Determine the [X, Y] coordinate at the center of the cell enclosing the given text.  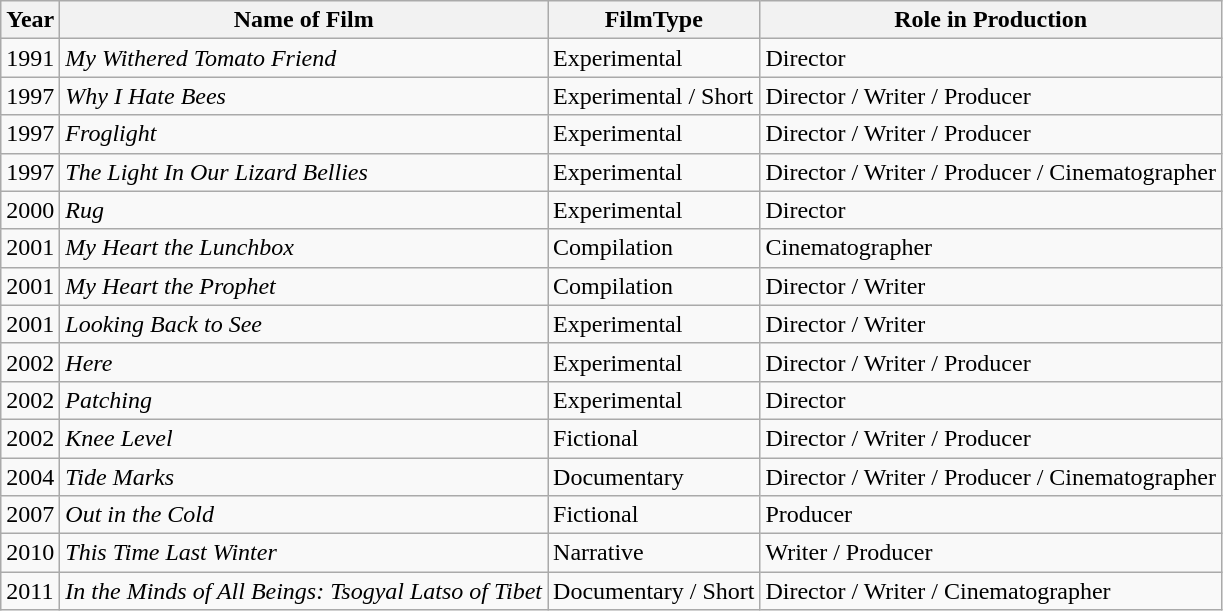
Cinematographer [991, 248]
Here [304, 362]
Writer / Producer [991, 553]
My Withered Tomato Friend [304, 58]
Experimental / Short [654, 96]
2010 [30, 553]
Documentary [654, 477]
Out in the Cold [304, 515]
1991 [30, 58]
2004 [30, 477]
Name of Film [304, 20]
2011 [30, 591]
Patching [304, 400]
Narrative [654, 553]
Froglight [304, 134]
The Light In Our Lizard Bellies [304, 172]
Rug [304, 210]
Knee Level [304, 438]
2007 [30, 515]
FilmType [654, 20]
Why I Hate Bees [304, 96]
My Heart the Lunchbox [304, 248]
This Time Last Winter [304, 553]
Looking Back to See [304, 324]
2000 [30, 210]
Producer [991, 515]
Role in Production [991, 20]
Year [30, 20]
Documentary / Short [654, 591]
My Heart the Prophet [304, 286]
In the Minds of All Beings: Tsogyal Latso of Tibet [304, 591]
Tide Marks [304, 477]
Director / Writer / Cinematographer [991, 591]
